For the text-containing cell, return its midpoint in [X, Y] coordinate format. 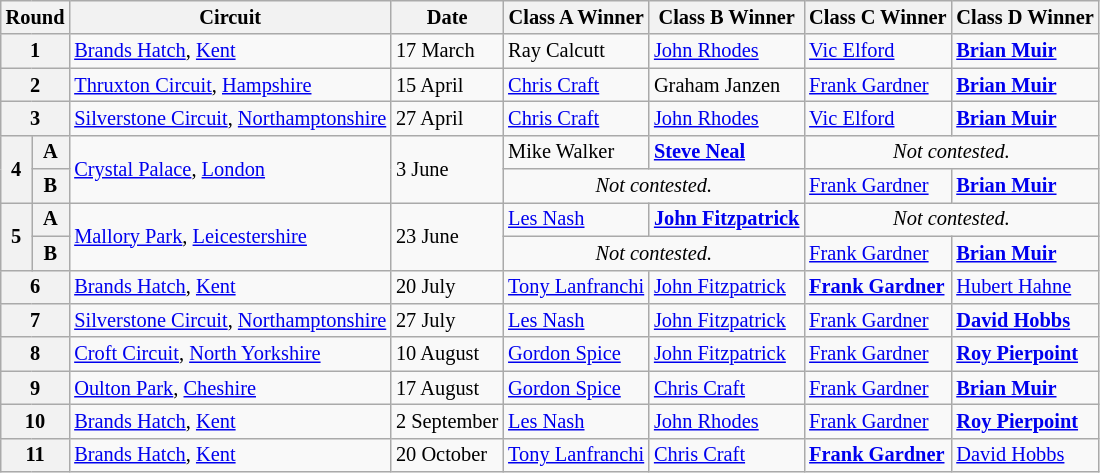
9 [36, 388]
10 August [447, 354]
17 March [447, 51]
27 April [447, 118]
23 June [447, 236]
5 [16, 236]
15 April [447, 85]
3 [36, 118]
Mallory Park, Leicestershire [230, 236]
Steve Neal [726, 152]
6 [36, 287]
Hubert Hahne [1024, 287]
Croft Circuit, North Yorkshire [230, 354]
11 [36, 455]
4 [16, 168]
20 October [447, 455]
27 July [447, 320]
Crystal Palace, London [230, 168]
17 August [447, 388]
8 [36, 354]
Mike Walker [576, 152]
Class A Winner [576, 17]
Class C Winner [878, 17]
1 [36, 51]
20 July [447, 287]
2 [36, 85]
Date [447, 17]
3 June [447, 168]
Round [36, 17]
Thruxton Circuit, Hampshire [230, 85]
Oulton Park, Cheshire [230, 388]
7 [36, 320]
10 [36, 421]
Graham Janzen [726, 85]
2 September [447, 421]
Ray Calcutt [576, 51]
Class D Winner [1024, 17]
Class B Winner [726, 17]
Circuit [230, 17]
